Locate the cell with the specified text and output its [X, Y] center coordinate. 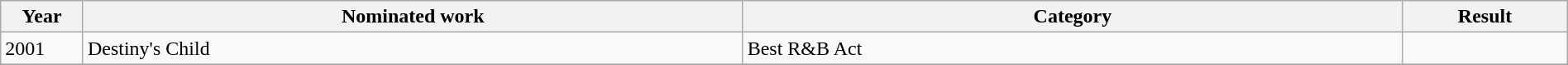
Nominated work [413, 17]
Result [1485, 17]
Best R&B Act [1073, 48]
Year [42, 17]
2001 [42, 48]
Category [1073, 17]
Destiny's Child [413, 48]
